Locate the cell with the specified text and output its (X, Y) center coordinate. 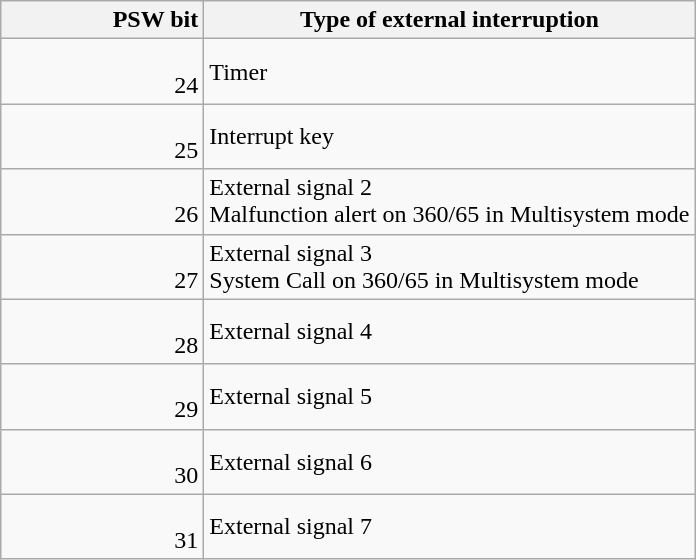
Interrupt key (450, 136)
External signal 3System Call on 360/65 in Multisystem mode (450, 266)
External signal 5 (450, 396)
31 (102, 526)
PSW bit (102, 20)
24 (102, 72)
27 (102, 266)
External signal 2Malfunction alert on 360/65 in Multisystem mode (450, 202)
Timer (450, 72)
30 (102, 462)
External signal 6 (450, 462)
28 (102, 332)
External signal 4 (450, 332)
External signal 7 (450, 526)
29 (102, 396)
26 (102, 202)
25 (102, 136)
Type of external interruption (450, 20)
